Find where the given text appears and provide that cell's center as [X, Y] coordinate. 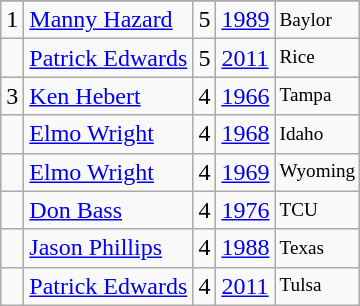
1989 [246, 20]
Manny Hazard [108, 20]
Rice [318, 58]
TCU [318, 210]
Tulsa [318, 286]
1968 [246, 134]
Baylor [318, 20]
1 [12, 20]
1969 [246, 172]
3 [12, 96]
Don Bass [108, 210]
Wyoming [318, 172]
Jason Phillips [108, 248]
1976 [246, 210]
Ken Hebert [108, 96]
Texas [318, 248]
1966 [246, 96]
Idaho [318, 134]
1988 [246, 248]
Tampa [318, 96]
